Search for the cell housing the specified text and yield its [X, Y] center coordinate. 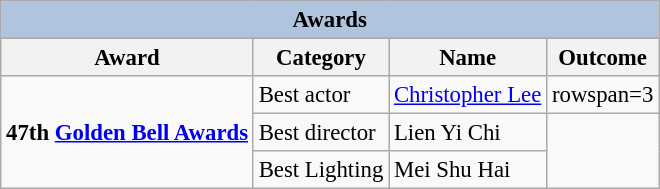
Awards [330, 20]
Outcome [603, 58]
Award [128, 58]
rowspan=3 [603, 95]
47th Golden Bell Awards [128, 132]
Name [468, 58]
Category [320, 58]
Best director [320, 133]
Mei Shu Hai [468, 170]
Lien Yi Chi [468, 133]
Best actor [320, 95]
Christopher Lee [468, 95]
Best Lighting [320, 170]
